Search for the cell housing the specified text and yield its [X, Y] center coordinate. 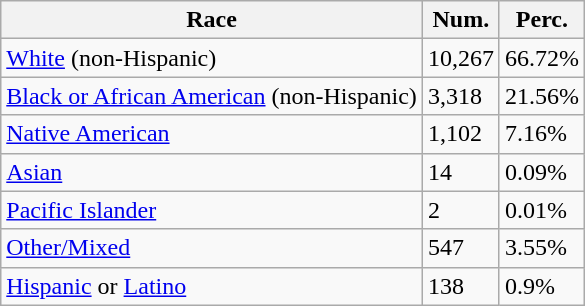
Perc. [542, 20]
Pacific Islander [212, 210]
2 [460, 210]
Asian [212, 172]
Black or African American (non-Hispanic) [212, 96]
Hispanic or Latino [212, 286]
7.16% [542, 134]
Native American [212, 134]
547 [460, 248]
1,102 [460, 134]
66.72% [542, 58]
0.01% [542, 210]
21.56% [542, 96]
Race [212, 20]
White (non-Hispanic) [212, 58]
0.09% [542, 172]
Other/Mixed [212, 248]
138 [460, 286]
10,267 [460, 58]
14 [460, 172]
0.9% [542, 286]
3.55% [542, 248]
Num. [460, 20]
3,318 [460, 96]
